Pinpoint the cell where the given text exists, returning its [X, Y] midpoint coordinate. 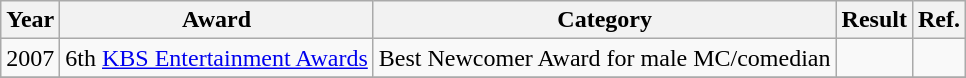
Category [604, 20]
Best Newcomer Award for male MC/comedian [604, 58]
Result [874, 20]
Year [30, 20]
Ref. [938, 20]
2007 [30, 58]
6th KBS Entertainment Awards [217, 58]
Award [217, 20]
